Find where the given text appears and provide that cell's center as (x, y) coordinate. 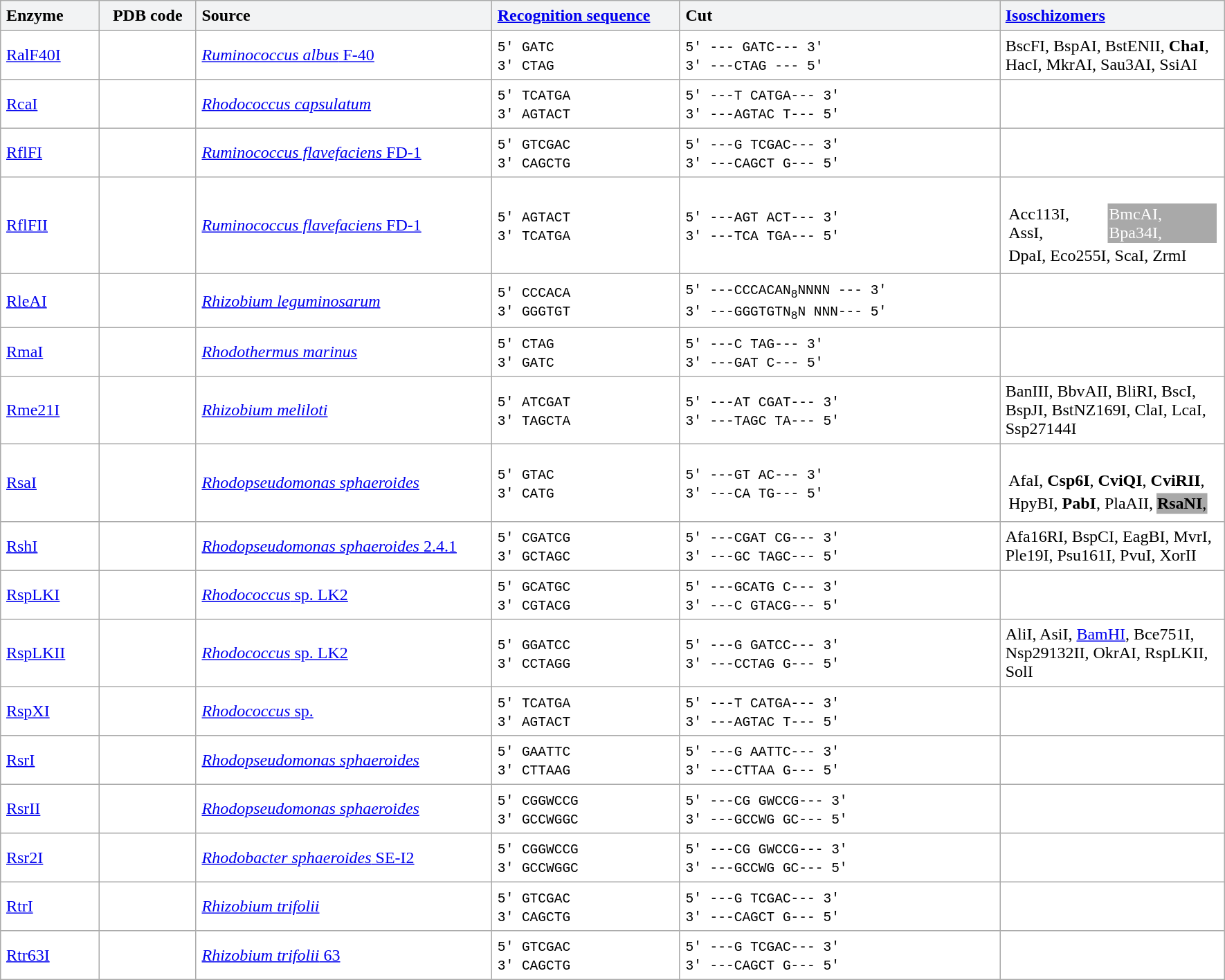
RsaNI, (1181, 504)
5' ---CGAT CG--- 3' 3' ---GC TAGC--- 5' (840, 546)
BmcAI, Bpa34I, (1163, 223)
5' ---CCCACAN8NNNN --- 3' 3' ---GGGTGTN8N NNN--- 5' (840, 300)
Rtr63I (50, 955)
RshI (50, 546)
5' GTAC 3' CATG (586, 483)
Acc113I, AssI, BmcAI, Bpa34I, DpaI, Eco255I, ScaI, ZrmI (1111, 226)
5' CGATCG 3' GCTAGC (586, 546)
Acc113I, AssI, (1057, 223)
Rhizobium trifolii (343, 907)
RspXI (50, 711)
5' GAATTC 3' CTTAAG (586, 760)
DpaI, Eco255I, ScaI, ZrmI (1112, 255)
RsrII (50, 809)
Rhizobium meliloti (343, 410)
BanIII, BbvAII, BliRI, BscI, BspJI, BstNZ169I, ClaI, LcaI, Ssp27144I (1111, 410)
Rhodothermus marinus (343, 352)
Rsr2I (50, 857)
AliI, AsiI, BamHI, Bce751I, Nsp29132II, OkrAI, RspLKII, SolI (1111, 653)
5' GATC 3' CTAG (586, 55)
Recognition sequence (586, 16)
RflFII (50, 226)
BscFI, BspAI, BstENII, ChaI, HacI, MkrAI, Sau3AI, SsiAI (1111, 55)
Rhizobium trifolii 63 (343, 955)
AfaI, Csp6I, CviQI, CviRII, (1107, 481)
Rhodobacter sphaeroides SE-I2 (343, 857)
RtrI (50, 907)
5' CCCACA 3' GGGTGT (586, 300)
RcaI (50, 104)
RleAI (50, 300)
HpyBI, PabI, PlaAII, (1081, 504)
RspLKII (50, 653)
Rhodococcus capsulatum (343, 104)
Source (343, 16)
Rme21I (50, 410)
5' ---AGT ACT--- 3' 3' ---TCA TGA--- 5' (840, 226)
Cut (840, 16)
5' ---G GATCC--- 3' 3' ---CCTAG G--- 5' (840, 653)
5' GCATGC 3' CGTACG (586, 595)
5' ---GT AC--- 3' 3' ---CA TG--- 5' (840, 483)
Isoschizomers (1111, 16)
PDB code (147, 16)
RsrI (50, 760)
Ruminococcus albus F-40 (343, 55)
AfaI, Csp6I, CviQI, CviRII, HpyBI, PabI, PlaAII, RsaNI, (1111, 483)
5' GGATCC 3' CCTAGG (586, 653)
Rhizobium leguminosarum (343, 300)
5' CTAG 3' GATC (586, 352)
5' ---C TAG--- 3' 3' ---GAT C--- 5' (840, 352)
5' AGTACT 3' TCATGA (586, 226)
RflFI (50, 152)
5' ---AT CGAT--- 3' 3' ---TAGC TA--- 5' (840, 410)
RsaI (50, 483)
5' --- GATC--- 3' 3' ---CTAG --- 5' (840, 55)
RalF40I (50, 55)
RmaI (50, 352)
5' ---G AATTC--- 3' 3' ---CTTAA G--- 5' (840, 760)
Enzyme (50, 16)
5' ATCGAT 3' TAGCTA (586, 410)
Afa16RI, BspCI, EagBI, MvrI, Ple19I, Psu161I, PvuI, XorII (1111, 546)
Rhodopseudomonas sphaeroides 2.4.1 (343, 546)
5' ---GCATG C--- 3' 3' ---C GTACG--- 5' (840, 595)
RspLKI (50, 595)
Rhodococcus sp. (343, 711)
